For the text-containing cell, return its midpoint in (X, Y) coordinate format. 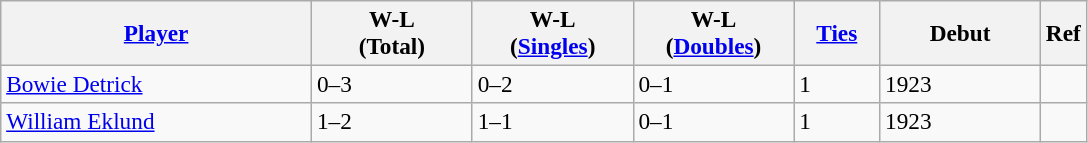
1–2 (392, 122)
W-L(Singles) (552, 32)
W-L(Total) (392, 32)
Bowie Detrick (156, 84)
W-L(Doubles) (714, 32)
William Eklund (156, 122)
Ties (837, 32)
Debut (960, 32)
1–1 (552, 122)
Player (156, 32)
Ref (1063, 32)
0–3 (392, 84)
0–2 (552, 84)
